Identify which cell holds the provided text, then report its [x, y] central coordinate. 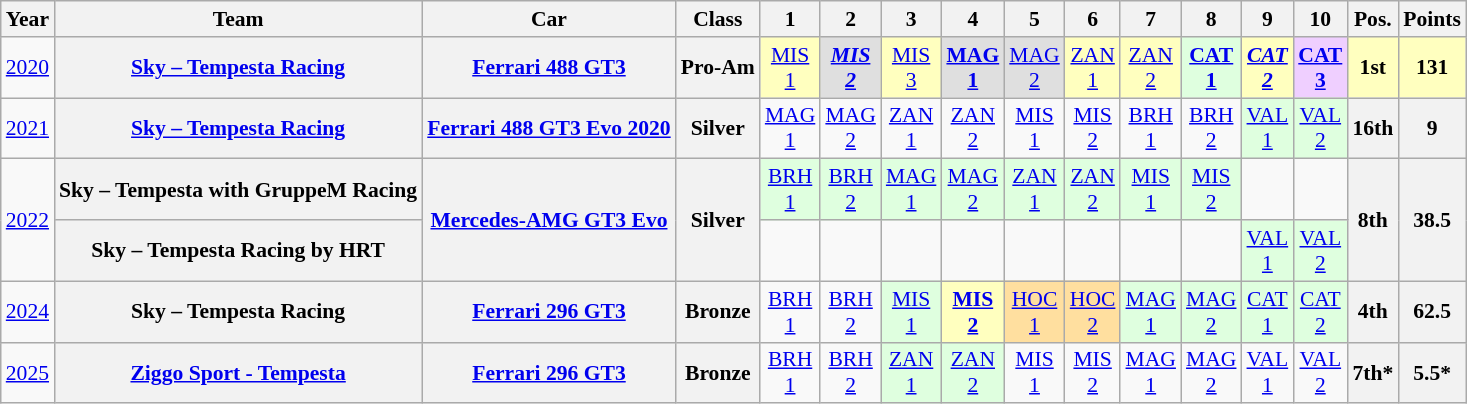
Year [28, 19]
2024 [28, 312]
6 [1093, 19]
Ferrari 488 GT3 Evo 2020 [549, 128]
1 [790, 19]
Sky – Tempesta Racing by HRT [238, 250]
Points [1432, 19]
8 [1212, 19]
3 [912, 19]
10 [1320, 19]
2022 [28, 220]
Sky – Tempesta with GruppeM Racing [238, 190]
MIS3 [912, 68]
Pos. [1372, 19]
7 [1150, 19]
62.5 [1432, 312]
HOC2 [1093, 312]
CAT3 [1320, 68]
38.5 [1432, 220]
4 [972, 19]
7th* [1372, 372]
Class [718, 19]
1st [1372, 68]
131 [1432, 68]
5 [1034, 19]
2020 [28, 68]
5.5* [1432, 372]
Car [549, 19]
2 [850, 19]
Ziggo Sport - Tempesta [238, 372]
2025 [28, 372]
Mercedes-AMG GT3 Evo [549, 220]
Pro-Am [718, 68]
Ferrari 488 GT3 [549, 68]
8th [1372, 220]
4th [1372, 312]
HOC1 [1034, 312]
Team [238, 19]
VAL2 [1320, 372]
2021 [28, 128]
16th [1372, 128]
